Scan for the cell matching the given text and deliver its [X, Y] coordinate at center. 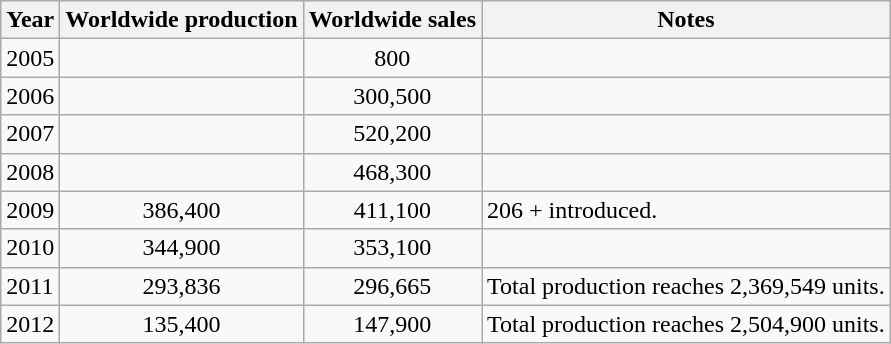
Year [30, 20]
2007 [30, 134]
468,300 [392, 172]
800 [392, 58]
2005 [30, 58]
2012 [30, 324]
Total production reaches 2,369,549 units. [686, 286]
300,500 [392, 96]
2009 [30, 210]
206 + introduced. [686, 210]
2006 [30, 96]
Worldwide sales [392, 20]
296,665 [392, 286]
147,900 [392, 324]
353,100 [392, 248]
Notes [686, 20]
135,400 [182, 324]
2008 [30, 172]
Total production reaches 2,504,900 units. [686, 324]
520,200 [392, 134]
293,836 [182, 286]
386,400 [182, 210]
411,100 [392, 210]
344,900 [182, 248]
2011 [30, 286]
2010 [30, 248]
Worldwide production [182, 20]
